Search for the cell housing the specified text and yield its [X, Y] center coordinate. 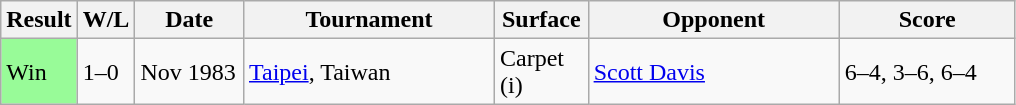
1–0 [106, 72]
6–4, 3–6, 6–4 [927, 72]
Surface [542, 20]
W/L [106, 20]
Carpet (i) [542, 72]
Scott Davis [714, 72]
Score [927, 20]
Result [39, 20]
Taipei, Taiwan [368, 72]
Tournament [368, 20]
Win [39, 72]
Opponent [714, 20]
Date [190, 20]
Nov 1983 [190, 72]
